Locate the cell with the specified text and output its (x, y) center coordinate. 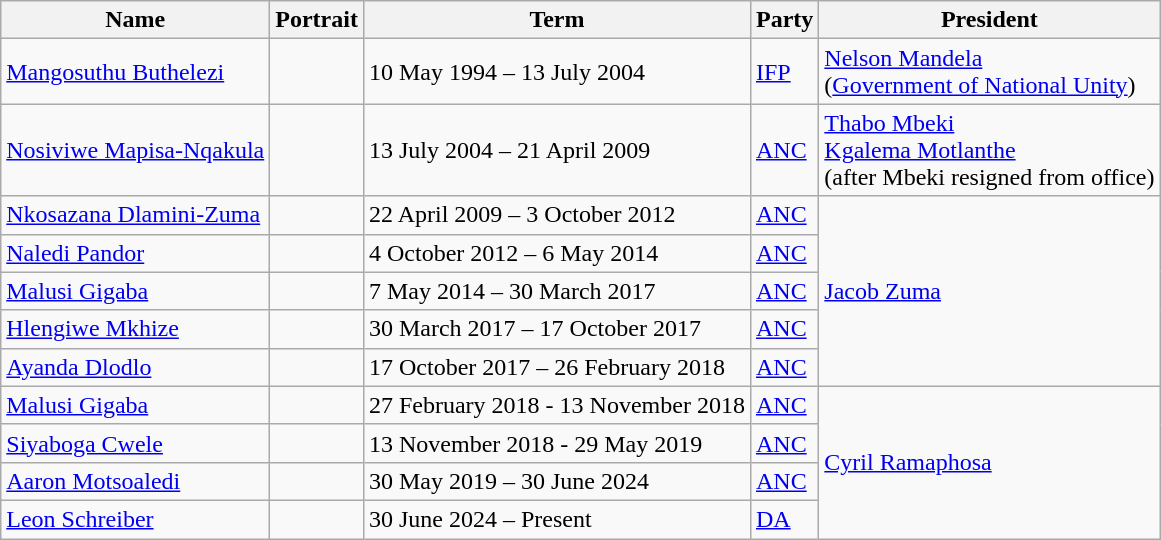
30 March 2017 – 17 October 2017 (556, 329)
27 February 2018 - 13 November 2018 (556, 405)
Portrait (317, 20)
Name (136, 20)
Nosiviwe Mapisa-Nqakula (136, 150)
Aaron Motsoaledi (136, 481)
Siyaboga Cwele (136, 443)
22 April 2009 – 3 October 2012 (556, 215)
Jacob Zuma (990, 291)
Mangosuthu Buthelezi (136, 72)
Naledi Pandor (136, 253)
Ayanda Dlodlo (136, 367)
10 May 1994 – 13 July 2004 (556, 72)
Thabo MbekiKgalema Motlanthe(after Mbeki resigned from office) (990, 150)
13 July 2004 – 21 April 2009 (556, 150)
President (990, 20)
Nkosazana Dlamini-Zuma (136, 215)
4 October 2012 – 6 May 2014 (556, 253)
DA (784, 519)
17 October 2017 – 26 February 2018 (556, 367)
7 May 2014 – 30 March 2017 (556, 291)
13 November 2018 - 29 May 2019 (556, 443)
Hlengiwe Mkhize (136, 329)
Nelson Mandela(Government of National Unity) (990, 72)
IFP (784, 72)
Leon Schreiber (136, 519)
30 June 2024 – Present (556, 519)
Term (556, 20)
Party (784, 20)
30 May 2019 – 30 June 2024 (556, 481)
Cyril Ramaphosa (990, 462)
